Determine the (x, y) coordinate at the center of the cell enclosing the given text.  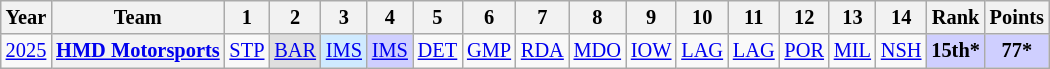
77* (1017, 51)
HMD Motorsports (138, 51)
BAR (295, 51)
Team (138, 17)
8 (598, 17)
15th* (955, 51)
9 (651, 17)
2025 (26, 51)
3 (344, 17)
DET (438, 51)
13 (852, 17)
10 (702, 17)
MDO (598, 51)
14 (901, 17)
11 (754, 17)
MIL (852, 51)
NSH (901, 51)
2 (295, 17)
5 (438, 17)
7 (542, 17)
IOW (651, 51)
GMP (489, 51)
RDA (542, 51)
Year (26, 17)
4 (390, 17)
Rank (955, 17)
6 (489, 17)
Points (1017, 17)
12 (804, 17)
POR (804, 51)
STP (248, 51)
1 (248, 17)
